Locate the cell with the specified text and output its [X, Y] center coordinate. 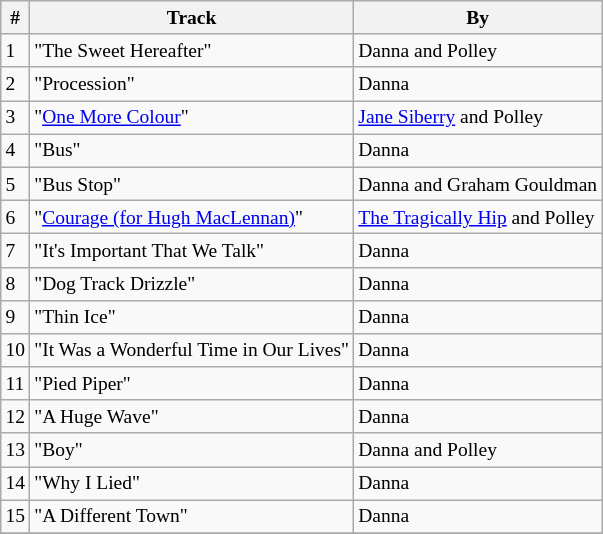
"Dog Track Drizzle" [192, 284]
"The Sweet Hereafter" [192, 50]
2 [16, 84]
5 [16, 184]
9 [16, 316]
By [478, 18]
"Bus" [192, 150]
"Thin Ice" [192, 316]
The Tragically Hip and Polley [478, 216]
13 [16, 450]
"A Different Town" [192, 516]
10 [16, 350]
12 [16, 416]
11 [16, 384]
"Bus Stop" [192, 184]
"Why I Lied" [192, 484]
Track [192, 18]
# [16, 18]
"It Was a Wonderful Time in Our Lives" [192, 350]
"Courage (for Hugh MacLennan)" [192, 216]
"Boy" [192, 450]
"Procession" [192, 84]
Jane Siberry and Polley [478, 118]
6 [16, 216]
"It's Important That We Talk" [192, 250]
4 [16, 150]
14 [16, 484]
3 [16, 118]
1 [16, 50]
15 [16, 516]
"One More Colour" [192, 118]
"A Huge Wave" [192, 416]
Danna and Graham Gouldman [478, 184]
8 [16, 284]
7 [16, 250]
"Pied Piper" [192, 384]
